Locate the cell with the specified text and output its (x, y) center coordinate. 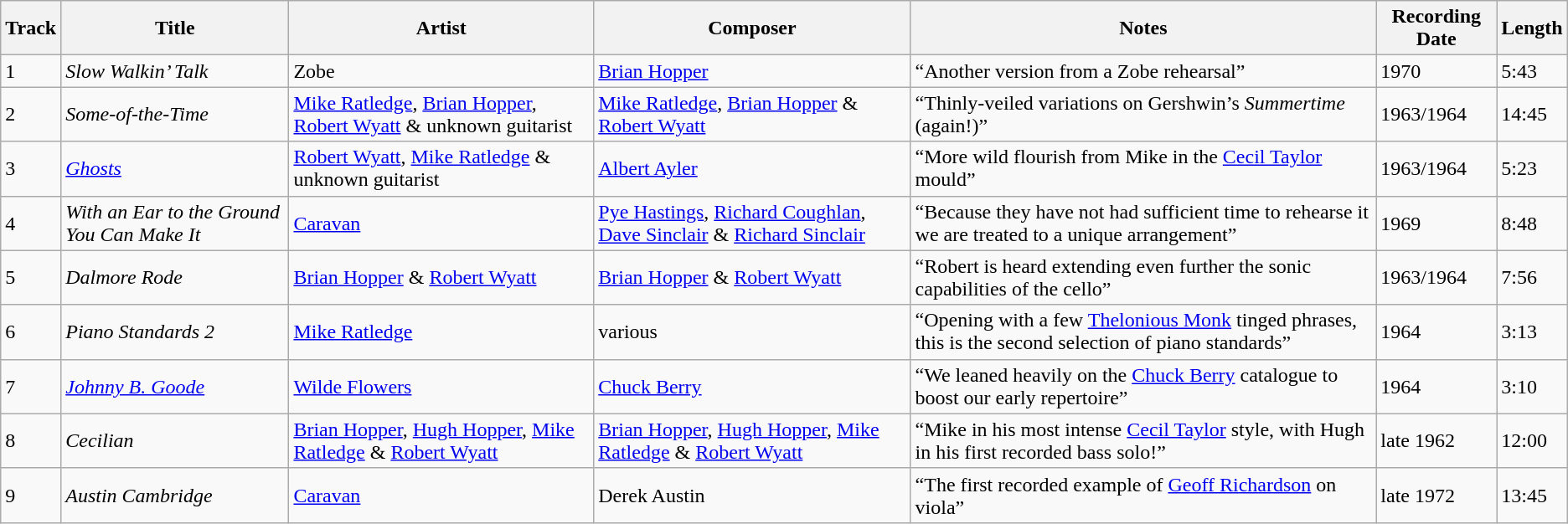
Austin Cambridge (175, 496)
Mike Ratledge, Brian Hopper & Robert Wyatt (752, 114)
3 (31, 169)
“We leaned heavily on the Chuck Berry catalogue to boost our early repertoire” (1143, 387)
Track (31, 28)
7:56 (1532, 278)
6 (31, 331)
2 (31, 114)
Wilde Flowers (441, 387)
“More wild flourish from Mike in the Cecil Taylor mould” (1143, 169)
Johnny B. Goode (175, 387)
Length (1532, 28)
Chuck Berry (752, 387)
1969 (1436, 223)
3:13 (1532, 331)
1970 (1436, 71)
Albert Ayler (752, 169)
Artist (441, 28)
3:10 (1532, 387)
Recording Date (1436, 28)
“Thinly-veiled variations on Gershwin’s Summertime (again!)” (1143, 114)
Derek Austin (752, 496)
Mike Ratledge, Brian Hopper, Robert Wyatt & unknown guitarist (441, 114)
“Robert is heard extending even further the sonic capabilities of the cello” (1143, 278)
“Another version from a Zobe rehearsal” (1143, 71)
5:23 (1532, 169)
5 (31, 278)
Some-of-the-Time (175, 114)
Robert Wyatt, Mike Ratledge & unknown guitarist (441, 169)
4 (31, 223)
Slow Walkin’ Talk (175, 71)
Title (175, 28)
various (752, 331)
12:00 (1532, 440)
“Mike in his most intense Cecil Taylor style, with Hugh in his first recorded bass solo!” (1143, 440)
13:45 (1532, 496)
Piano Standards 2 (175, 331)
Composer (752, 28)
“The first recorded example of Geoff Richardson on viola” (1143, 496)
late 1972 (1436, 496)
Pye Hastings, Richard Coughlan, Dave Sinclair & Richard Sinclair (752, 223)
Dalmore Rode (175, 278)
8 (31, 440)
Ghosts (175, 169)
Mike Ratledge (441, 331)
Cecilian (175, 440)
8:48 (1532, 223)
With an Ear to the Ground You Can Make It (175, 223)
Brian Hopper (752, 71)
9 (31, 496)
Notes (1143, 28)
1 (31, 71)
“Because they have not had sufficient time to rehearse it we are treated to a unique arrangement” (1143, 223)
Zobe (441, 71)
late 1962 (1436, 440)
14:45 (1532, 114)
5:43 (1532, 71)
7 (31, 387)
“Opening with a few Thelonious Monk tinged phrases, this is the second selection of piano standards” (1143, 331)
